From the cell containing the given text, extract its center point as (x, y) coordinate. 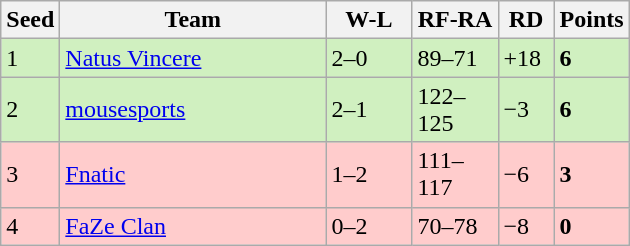
1–2 (369, 174)
122–125 (455, 110)
70–78 (455, 226)
−6 (526, 174)
RD (526, 20)
−8 (526, 226)
111–117 (455, 174)
2 (30, 110)
0–2 (369, 226)
Team (193, 20)
89–71 (455, 58)
−3 (526, 110)
2–1 (369, 110)
4 (30, 226)
2–0 (369, 58)
0 (592, 226)
RF-RA (455, 20)
Seed (30, 20)
Points (592, 20)
+18 (526, 58)
1 (30, 58)
FaZe Clan (193, 226)
mousesports (193, 110)
W-L (369, 20)
Natus Vincere (193, 58)
Fnatic (193, 174)
